Locate the cell with the specified text and output its (x, y) center coordinate. 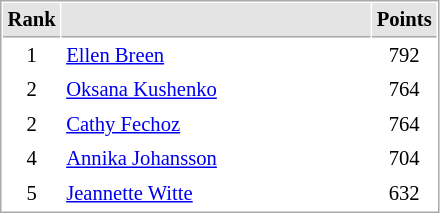
792 (404, 56)
632 (404, 194)
4 (32, 158)
Rank (32, 20)
Cathy Fechoz (216, 124)
Jeannette Witte (216, 194)
1 (32, 56)
Ellen Breen (216, 56)
Annika Johansson (216, 158)
704 (404, 158)
5 (32, 194)
Oksana Kushenko (216, 90)
Points (404, 20)
